Determine the (X, Y) coordinate at the center of the cell enclosing the given text.  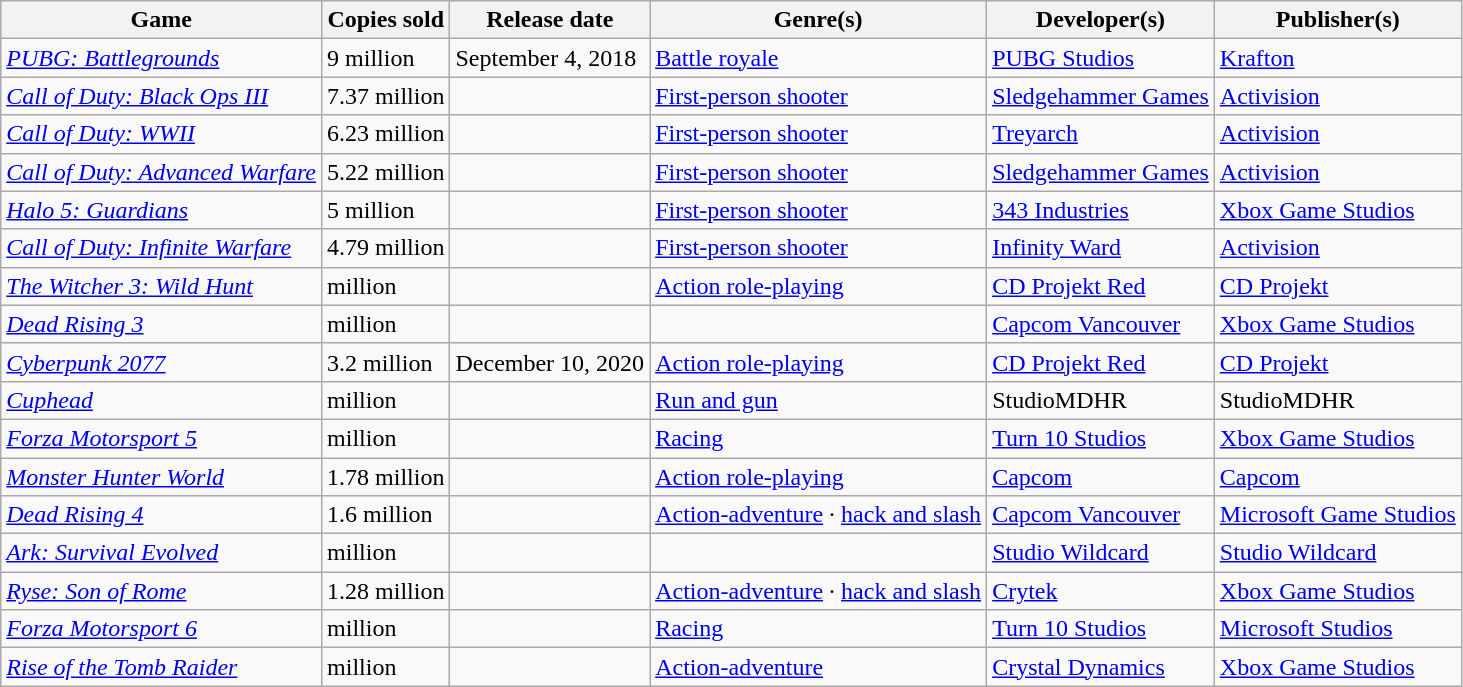
Dead Rising 3 (162, 324)
3.2 million (386, 362)
September 4, 2018 (550, 58)
1.6 million (386, 515)
PUBG Studios (1101, 58)
Publisher(s) (1338, 20)
Crytek (1101, 591)
Forza Motorsport 5 (162, 438)
Cyberpunk 2077 (162, 362)
Treyarch (1101, 134)
The Witcher 3: Wild Hunt (162, 286)
343 Industries (1101, 210)
Microsoft Studios (1338, 629)
Call of Duty: Advanced Warfare (162, 172)
Genre(s) (818, 20)
Run and gun (818, 400)
Call of Duty: Infinite Warfare (162, 248)
5 million (386, 210)
4.79 million (386, 248)
Release date (550, 20)
Call of Duty: Black Ops III (162, 96)
Developer(s) (1101, 20)
Microsoft Game Studios (1338, 515)
Crystal Dynamics (1101, 667)
Halo 5: Guardians (162, 210)
Battle royale (818, 58)
Ryse: Son of Rome (162, 591)
December 10, 2020 (550, 362)
Copies sold (386, 20)
Infinity Ward (1101, 248)
5.22 million (386, 172)
Cuphead (162, 400)
7.37 million (386, 96)
1.78 million (386, 477)
Call of Duty: WWII (162, 134)
Ark: Survival Evolved (162, 553)
PUBG: Battlegrounds (162, 58)
6.23 million (386, 134)
Rise of the Tomb Raider (162, 667)
9 million (386, 58)
Forza Motorsport 6 (162, 629)
Dead Rising 4 (162, 515)
Game (162, 20)
1.28 million (386, 591)
Action-adventure (818, 667)
Monster Hunter World (162, 477)
Krafton (1338, 58)
